Scan for the cell matching the given text and deliver its (X, Y) coordinate at center. 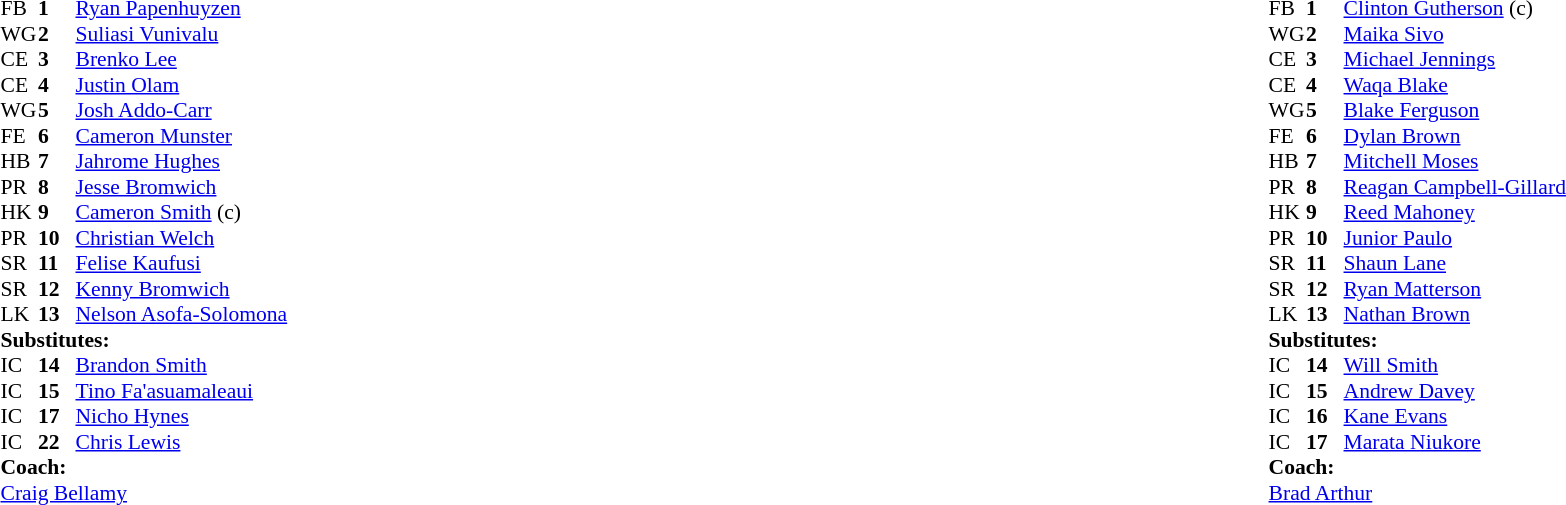
Mitchell Moses (1455, 161)
Dylan Brown (1455, 136)
Tino Fa'asuamaleaui (182, 391)
16 (1325, 417)
Reagan Campbell-Gillard (1455, 187)
Shaun Lane (1455, 263)
Blake Ferguson (1455, 111)
Suliasi Vunivalu (182, 34)
Chris Lewis (182, 442)
Jesse Bromwich (182, 187)
Andrew Davey (1455, 391)
Kenny Bromwich (182, 289)
Justin Olam (182, 85)
Ryan Matterson (1455, 289)
Junior Paulo (1455, 238)
Maika Sivo (1455, 34)
Josh Addo-Carr (182, 111)
Michael Jennings (1455, 59)
Reed Mahoney (1455, 213)
Brandon Smith (182, 365)
Cameron Munster (182, 136)
Nicho Hynes (182, 417)
Felise Kaufusi (182, 263)
Jahrome Hughes (182, 161)
Will Smith (1455, 365)
Brenko Lee (182, 59)
22 (57, 442)
Christian Welch (182, 238)
Nathan Brown (1455, 315)
Kane Evans (1455, 417)
Nelson Asofa-Solomona (182, 315)
Waqa Blake (1455, 85)
Marata Niukore (1455, 442)
Cameron Smith (c) (182, 213)
